Pinpoint the cell where the given text exists, returning its (X, Y) midpoint coordinate. 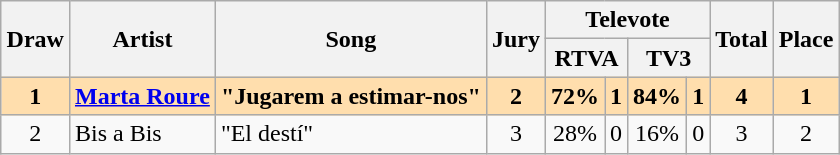
Jury (516, 39)
Song (350, 39)
Bis a Bis (142, 134)
72% (574, 96)
Draw (35, 39)
TV3 (669, 58)
Artist (142, 39)
"El destí" (350, 134)
Place (806, 39)
28% (574, 134)
16% (658, 134)
4 (742, 96)
"Jugarem a estimar-nos" (350, 96)
84% (658, 96)
RTVA (586, 58)
Total (742, 39)
Televote (627, 20)
Marta Roure (142, 96)
